Pinpoint the cell where the given text exists, returning its [X, Y] midpoint coordinate. 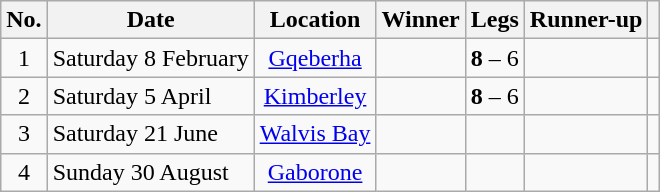
Saturday 5 April [150, 96]
Saturday 8 February [150, 58]
Runner-up [586, 20]
2 [24, 96]
3 [24, 134]
Sunday 30 August [150, 172]
Legs [494, 20]
Saturday 21 June [150, 134]
Walvis Bay [315, 134]
Gqeberha [315, 58]
4 [24, 172]
Location [315, 20]
Gaborone [315, 172]
1 [24, 58]
Date [150, 20]
No. [24, 20]
Kimberley [315, 96]
Winner [420, 20]
